Extract the [X, Y] coordinate from the center of the cell holding the provided text.  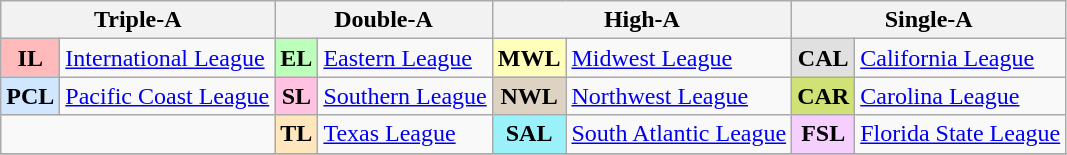
TL [296, 134]
EL [296, 58]
Southern League [405, 96]
Texas League [405, 134]
PCL [30, 96]
MWL [529, 58]
IL [30, 58]
SAL [529, 134]
South Atlantic League [679, 134]
NWL [529, 96]
Florida State League [960, 134]
Northwest League [679, 96]
International League [168, 58]
Eastern League [405, 58]
Single-A [929, 20]
CAR [824, 96]
Midwest League [679, 58]
SL [296, 96]
CAL [824, 58]
Pacific Coast League [168, 96]
Double-A [384, 20]
California League [960, 58]
Triple-A [138, 20]
High-A [642, 20]
Carolina League [960, 96]
FSL [824, 134]
